From the cell containing the given text, extract its center point as (X, Y) coordinate. 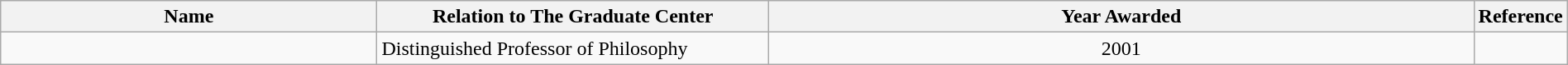
Distinguished Professor of Philosophy (573, 48)
Name (189, 17)
Year Awarded (1121, 17)
Relation to The Graduate Center (573, 17)
2001 (1121, 48)
Reference (1520, 17)
